Detect which cell encompasses the target text, then output its (X, Y) center coordinate. 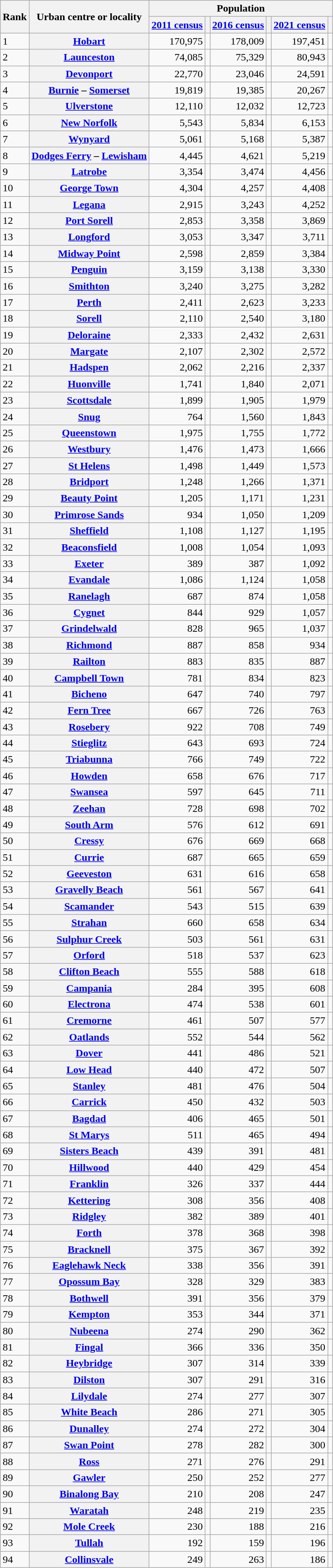
717 (300, 776)
63 (15, 1053)
272 (238, 1429)
93 (15, 1543)
3,275 (238, 286)
Hobart (89, 41)
1,108 (177, 531)
Hillwood (89, 1167)
68 (15, 1135)
Triabunna (89, 760)
18 (15, 319)
188 (238, 1527)
Devonport (89, 74)
337 (238, 1184)
823 (300, 678)
797 (300, 694)
Exeter (89, 564)
Stieglitz (89, 743)
Dilston (89, 1380)
86 (15, 1429)
3,711 (300, 237)
Howden (89, 776)
Scamander (89, 906)
1,209 (300, 515)
Electrona (89, 1004)
597 (177, 792)
22,770 (177, 74)
728 (177, 808)
43 (15, 727)
537 (238, 955)
3,330 (300, 270)
71 (15, 1184)
74 (15, 1233)
4,445 (177, 155)
Beauty Point (89, 498)
2,071 (300, 384)
39 (15, 661)
1,008 (177, 547)
2,302 (238, 351)
53 (15, 890)
Campania (89, 988)
3,282 (300, 286)
Ulverstone (89, 106)
Latrobe (89, 172)
2011 census (177, 25)
5,543 (177, 123)
5,834 (238, 123)
9 (15, 172)
588 (238, 971)
94 (15, 1559)
81 (15, 1347)
Wynyard (89, 139)
3,180 (300, 319)
2,572 (300, 351)
278 (177, 1445)
37 (15, 629)
78 (15, 1298)
929 (238, 612)
12,723 (300, 106)
88 (15, 1461)
2,853 (177, 221)
1,086 (177, 580)
1,840 (238, 384)
77 (15, 1282)
47 (15, 792)
643 (177, 743)
834 (238, 678)
494 (300, 1135)
Dodges Ferry – Lewisham (89, 155)
3,869 (300, 221)
26 (15, 449)
Opossum Bay (89, 1282)
874 (238, 596)
38 (15, 645)
Oatlands (89, 1037)
Richmond (89, 645)
75 (15, 1249)
Swansea (89, 792)
24 (15, 416)
Low Head (89, 1070)
472 (238, 1070)
St Helens (89, 465)
4,304 (177, 188)
1 (15, 41)
314 (238, 1363)
159 (238, 1543)
538 (238, 1004)
82 (15, 1363)
3,243 (238, 205)
32 (15, 547)
29 (15, 498)
Scottsdale (89, 400)
1,666 (300, 449)
27 (15, 465)
Huonville (89, 384)
80 (15, 1331)
73 (15, 1216)
922 (177, 727)
80,943 (300, 57)
2,598 (177, 253)
Kempton (89, 1315)
6 (15, 123)
Port Sorell (89, 221)
2,216 (238, 368)
Legana (89, 205)
844 (177, 612)
378 (177, 1233)
3,240 (177, 286)
5,387 (300, 139)
2,631 (300, 335)
Grindelwald (89, 629)
290 (238, 1331)
300 (300, 1445)
1,498 (177, 465)
1,266 (238, 482)
518 (177, 955)
Sorell (89, 319)
2,915 (177, 205)
567 (238, 890)
3,138 (238, 270)
665 (238, 857)
1,975 (177, 433)
Beaconsfield (89, 547)
Cygnet (89, 612)
3,354 (177, 172)
54 (15, 906)
336 (238, 1347)
3 (15, 74)
44 (15, 743)
Bagdad (89, 1119)
85 (15, 1412)
639 (300, 906)
305 (300, 1412)
350 (300, 1347)
669 (238, 841)
3,053 (177, 237)
286 (177, 1412)
1,050 (238, 515)
22 (15, 384)
87 (15, 1445)
4,621 (238, 155)
Ridgley (89, 1216)
Longford (89, 237)
20,267 (300, 90)
2,110 (177, 319)
4,257 (238, 188)
Smithton (89, 286)
474 (177, 1004)
19 (15, 335)
1,755 (238, 433)
511 (177, 1135)
1,195 (300, 531)
219 (238, 1510)
461 (177, 1021)
401 (300, 1216)
4 (15, 90)
58 (15, 971)
67 (15, 1119)
33 (15, 564)
70 (15, 1167)
3,347 (238, 237)
1,057 (300, 612)
84 (15, 1396)
196 (300, 1543)
186 (300, 1559)
South Arm (89, 825)
247 (300, 1494)
249 (177, 1559)
8 (15, 155)
1,741 (177, 384)
55 (15, 923)
408 (300, 1200)
2 (15, 57)
766 (177, 760)
34 (15, 580)
Sisters Beach (89, 1151)
Currie (89, 857)
Orford (89, 955)
1,037 (300, 629)
Bracknell (89, 1249)
12 (15, 221)
702 (300, 808)
Dover (89, 1053)
521 (300, 1053)
1,843 (300, 416)
1,171 (238, 498)
4,252 (300, 205)
608 (300, 988)
90 (15, 1494)
Forth (89, 1233)
693 (238, 743)
1,054 (238, 547)
62 (15, 1037)
23,046 (238, 74)
724 (300, 743)
52 (15, 874)
645 (238, 792)
13 (15, 237)
Queenstown (89, 433)
371 (300, 1315)
Stanley (89, 1086)
3,159 (177, 270)
2,062 (177, 368)
601 (300, 1004)
276 (238, 1461)
Geeveston (89, 874)
1,560 (238, 416)
1,899 (177, 400)
883 (177, 661)
326 (177, 1184)
1,573 (300, 465)
White Beach (89, 1412)
Population (241, 9)
Sheffield (89, 531)
1,371 (300, 482)
366 (177, 1347)
Ross (89, 1461)
Margate (89, 351)
216 (300, 1527)
Dunalley (89, 1429)
252 (238, 1478)
12,110 (177, 106)
92 (15, 1527)
6,153 (300, 123)
667 (177, 710)
612 (238, 825)
192 (177, 1543)
208 (238, 1494)
50 (15, 841)
197,451 (300, 41)
668 (300, 841)
36 (15, 612)
Rank (15, 17)
444 (300, 1184)
691 (300, 825)
4,408 (300, 188)
25 (15, 433)
69 (15, 1151)
Cremorne (89, 1021)
Evandale (89, 580)
30 (15, 515)
282 (238, 1445)
441 (177, 1053)
726 (238, 710)
1,772 (300, 433)
387 (238, 564)
Bridport (89, 482)
379 (300, 1298)
450 (177, 1102)
72 (15, 1200)
Railton (89, 661)
1,905 (238, 400)
552 (177, 1037)
284 (177, 988)
5,061 (177, 139)
Launceston (89, 57)
2,623 (238, 302)
308 (177, 1200)
722 (300, 760)
64 (15, 1070)
Collinsvale (89, 1559)
577 (300, 1021)
Urban centre or locality (89, 17)
304 (300, 1429)
75,329 (238, 57)
835 (238, 661)
Fern Tree (89, 710)
57 (15, 955)
51 (15, 857)
Midway Point (89, 253)
Heybridge (89, 1363)
1,231 (300, 498)
362 (300, 1331)
1,476 (177, 449)
35 (15, 596)
19,819 (177, 90)
439 (177, 1151)
618 (300, 971)
Tullah (89, 1543)
339 (300, 1363)
544 (238, 1037)
Sulphur Creek (89, 939)
31 (15, 531)
28 (15, 482)
353 (177, 1315)
2,859 (238, 253)
828 (177, 629)
3,474 (238, 172)
23 (15, 400)
454 (300, 1167)
1,093 (300, 547)
56 (15, 939)
Eaglehawk Neck (89, 1266)
George Town (89, 188)
7 (15, 139)
432 (238, 1102)
17 (15, 302)
42 (15, 710)
2,337 (300, 368)
660 (177, 923)
Ranelagh (89, 596)
79 (15, 1315)
763 (300, 710)
19,385 (238, 90)
Bothwell (89, 1298)
Rosebery (89, 727)
395 (238, 988)
3,233 (300, 302)
2,411 (177, 302)
375 (177, 1249)
555 (177, 971)
65 (15, 1086)
382 (177, 1216)
Carrick (89, 1102)
Kettering (89, 1200)
316 (300, 1380)
344 (238, 1315)
2,432 (238, 335)
740 (238, 694)
616 (238, 874)
858 (238, 645)
21 (15, 368)
659 (300, 857)
3,358 (238, 221)
501 (300, 1119)
45 (15, 760)
66 (15, 1102)
Fingal (89, 1347)
60 (15, 1004)
329 (238, 1282)
711 (300, 792)
Deloraine (89, 335)
576 (177, 825)
2,540 (238, 319)
59 (15, 988)
1,092 (300, 564)
1,205 (177, 498)
Nubeena (89, 1331)
Burnie – Somerset (89, 90)
24,591 (300, 74)
764 (177, 416)
248 (177, 1510)
Zeehan (89, 808)
263 (238, 1559)
Lilydale (89, 1396)
Waratah (89, 1510)
476 (238, 1086)
543 (177, 906)
1,248 (177, 482)
Penguin (89, 270)
562 (300, 1037)
41 (15, 694)
Primrose Sands (89, 515)
5,168 (238, 139)
74,085 (177, 57)
5,219 (300, 155)
2,333 (177, 335)
Mole Creek (89, 1527)
1,124 (238, 580)
1,449 (238, 465)
1,979 (300, 400)
Hadspen (89, 368)
2016 census (238, 25)
1,127 (238, 531)
708 (238, 727)
61 (15, 1021)
1,473 (238, 449)
91 (15, 1510)
48 (15, 808)
486 (238, 1053)
Westbury (89, 449)
3,384 (300, 253)
328 (177, 1282)
178,009 (238, 41)
Franklin (89, 1184)
Campbell Town (89, 678)
11 (15, 205)
Strahan (89, 923)
230 (177, 1527)
170,975 (177, 41)
698 (238, 808)
383 (300, 1282)
641 (300, 890)
St Marys (89, 1135)
Gawler (89, 1478)
Bicheno (89, 694)
15 (15, 270)
83 (15, 1380)
781 (177, 678)
504 (300, 1086)
Snug (89, 416)
515 (238, 906)
338 (177, 1266)
398 (300, 1233)
250 (177, 1478)
367 (238, 1249)
235 (300, 1510)
Swan Point (89, 1445)
2021 census (300, 25)
623 (300, 955)
40 (15, 678)
20 (15, 351)
4,456 (300, 172)
368 (238, 1233)
965 (238, 629)
Perth (89, 302)
406 (177, 1119)
76 (15, 1266)
392 (300, 1249)
Cressy (89, 841)
Binalong Bay (89, 1494)
New Norfolk (89, 123)
429 (238, 1167)
634 (300, 923)
210 (177, 1494)
2,107 (177, 351)
10 (15, 188)
14 (15, 253)
5 (15, 106)
16 (15, 286)
Gravelly Beach (89, 890)
12,032 (238, 106)
647 (177, 694)
89 (15, 1478)
49 (15, 825)
Clifton Beach (89, 971)
46 (15, 776)
